Return [x, y] of the center of cell containing provided text 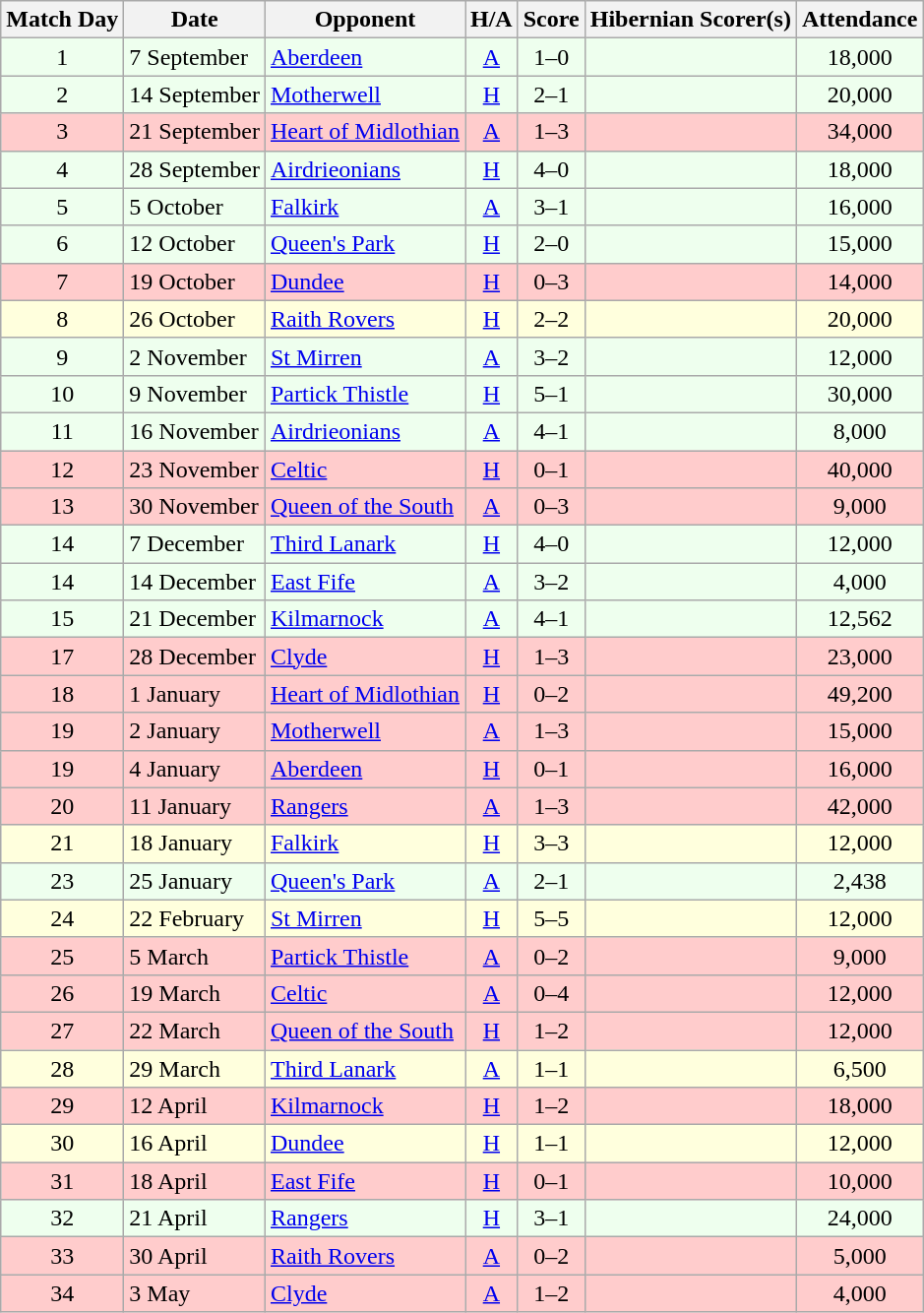
15 [63, 619]
34 [63, 1293]
24,000 [859, 1219]
2,438 [859, 881]
5 March [195, 956]
7 September [195, 57]
2 [63, 94]
2 January [195, 731]
30 April [195, 1256]
12,562 [859, 619]
33 [63, 1256]
25 [63, 956]
21 December [195, 619]
4 January [195, 769]
19 March [195, 993]
12 April [195, 1106]
3 [63, 132]
8 [63, 319]
23 [63, 881]
12 [63, 469]
28 December [195, 656]
5 October [195, 207]
Opponent [364, 20]
18 [63, 694]
34,000 [859, 132]
1 January [195, 694]
30 [63, 1144]
3–3 [551, 844]
2 November [195, 356]
23 November [195, 469]
Attendance [859, 20]
10,000 [859, 1181]
32 [63, 1219]
14 December [195, 582]
28 [63, 1068]
23,000 [859, 656]
29 [63, 1106]
19 October [195, 281]
40,000 [859, 469]
12 October [195, 244]
1 [63, 57]
13 [63, 507]
31 [63, 1181]
11 January [195, 806]
18 January [195, 844]
21 [63, 844]
3 May [195, 1293]
25 January [195, 881]
26 October [195, 319]
42,000 [859, 806]
Score [551, 20]
8,000 [859, 431]
26 [63, 993]
Match Day [63, 20]
5,000 [859, 1256]
5–5 [551, 918]
17 [63, 656]
Hibernian Scorer(s) [691, 20]
16 April [195, 1144]
9 November [195, 394]
6 [63, 244]
Date [195, 20]
7 [63, 281]
14,000 [859, 281]
11 [63, 431]
7 December [195, 544]
2–0 [551, 244]
21 April [195, 1219]
22 February [195, 918]
0–4 [551, 993]
2–2 [551, 319]
30 November [195, 507]
30,000 [859, 394]
5–1 [551, 394]
16 November [195, 431]
22 March [195, 1031]
1–0 [551, 57]
H/A [491, 20]
20 [63, 806]
4 [63, 169]
9 [63, 356]
21 September [195, 132]
24 [63, 918]
6,500 [859, 1068]
27 [63, 1031]
28 September [195, 169]
14 September [195, 94]
5 [63, 207]
10 [63, 394]
29 March [195, 1068]
49,200 [859, 694]
18 April [195, 1181]
